From the cell containing the given text, extract its center point as (x, y) coordinate. 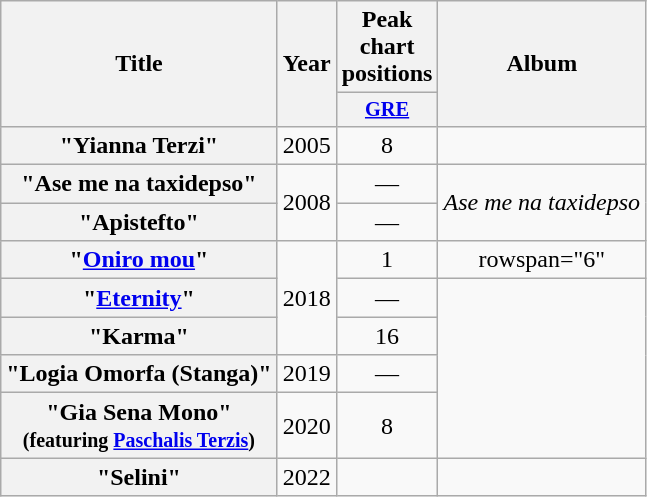
"Oniro mou" (139, 260)
"Apistefto" (139, 222)
"Logia Omorfa (Stanga)" (139, 374)
2018 (306, 298)
Ase me na taxidepso (542, 203)
1 (387, 260)
2020 (306, 426)
"Karma" (139, 336)
2008 (306, 203)
2019 (306, 374)
rowspan="6" (542, 260)
Peak chart positions (387, 47)
2005 (306, 145)
"Ase me na taxidepso" (139, 184)
Year (306, 64)
"Gia Sena Mono"(featuring Paschalis Terzis) (139, 426)
2022 (306, 477)
GRE (387, 110)
"Yianna Terzi" (139, 145)
16 (387, 336)
Album (542, 64)
"Selini" (139, 477)
"Eternity" (139, 298)
Title (139, 64)
